Return the [x, y] coordinate for the center point of the cell that contains the specified text.  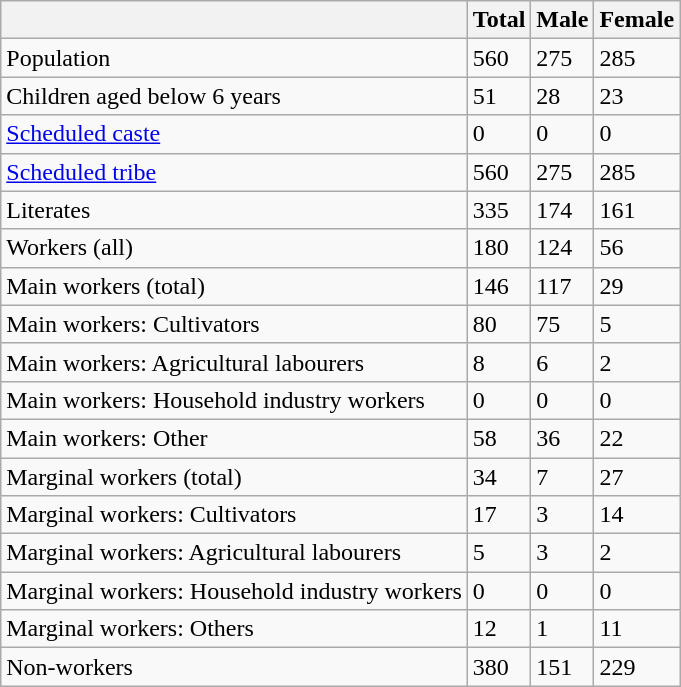
Main workers: Agricultural labourers [234, 362]
Literates [234, 210]
12 [499, 629]
117 [562, 286]
229 [637, 667]
27 [637, 477]
28 [562, 96]
22 [637, 438]
Scheduled tribe [234, 172]
14 [637, 515]
Total [499, 20]
380 [499, 667]
36 [562, 438]
6 [562, 362]
8 [499, 362]
124 [562, 248]
Scheduled caste [234, 134]
Male [562, 20]
174 [562, 210]
Female [637, 20]
56 [637, 248]
34 [499, 477]
Children aged below 6 years [234, 96]
Main workers: Cultivators [234, 324]
80 [499, 324]
Marginal workers: Cultivators [234, 515]
7 [562, 477]
Marginal workers (total) [234, 477]
Main workers (total) [234, 286]
Marginal workers: Others [234, 629]
Marginal workers: Household industry workers [234, 591]
Marginal workers: Agricultural labourers [234, 553]
335 [499, 210]
29 [637, 286]
161 [637, 210]
58 [499, 438]
Population [234, 58]
51 [499, 96]
146 [499, 286]
23 [637, 96]
1 [562, 629]
Main workers: Household industry workers [234, 400]
Main workers: Other [234, 438]
75 [562, 324]
11 [637, 629]
Workers (all) [234, 248]
Non-workers [234, 667]
151 [562, 667]
180 [499, 248]
17 [499, 515]
